Determine the [x, y] coordinate at the center of the cell enclosing the given text.  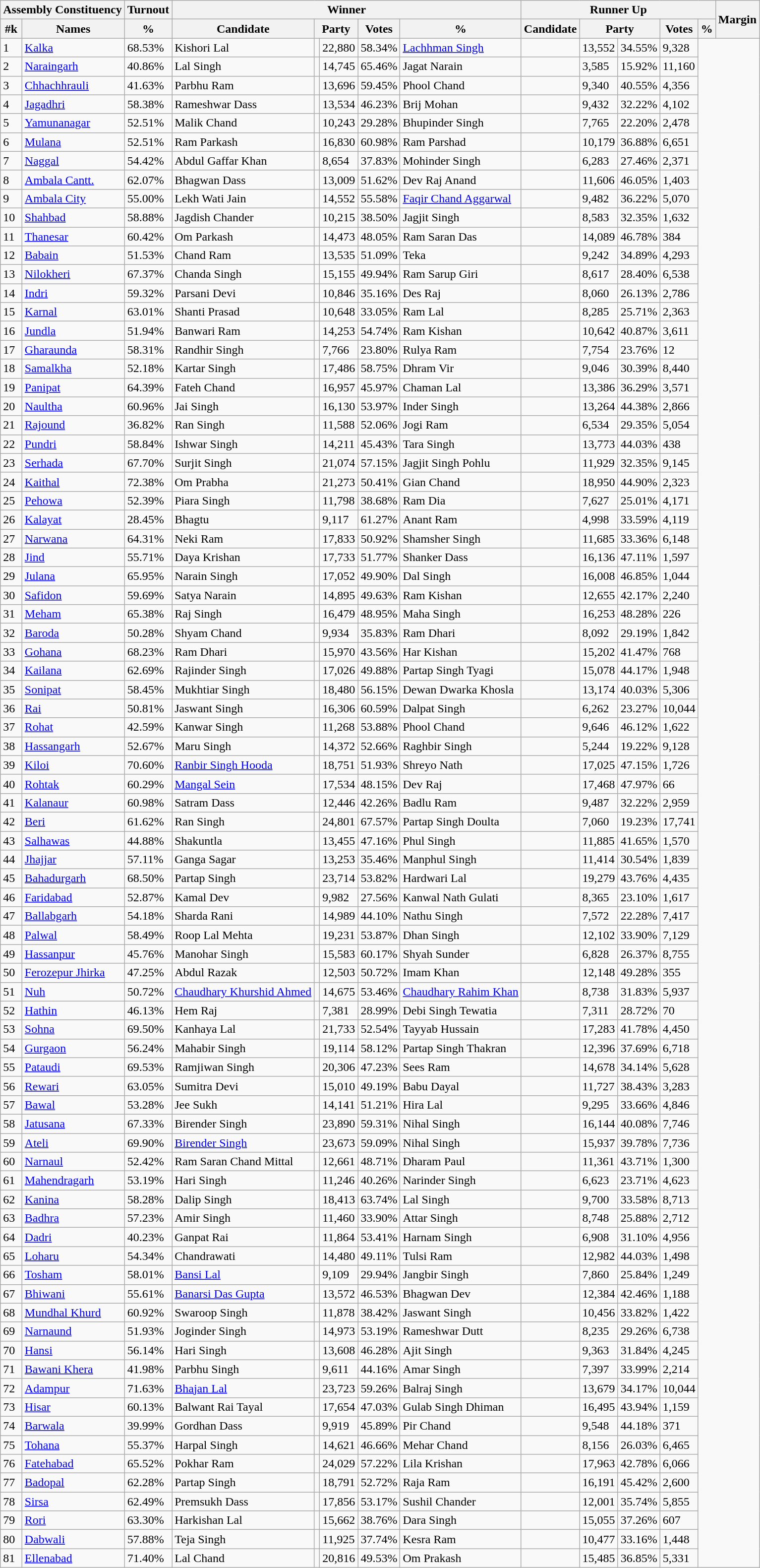
Serhada [73, 463]
44.38% [639, 406]
16,957 [339, 387]
44.18% [639, 1426]
2,600 [679, 1483]
Gian Chand [461, 482]
Samalkha [73, 369]
11,925 [339, 1539]
52.18% [148, 369]
58.31% [148, 350]
23,714 [339, 878]
44.16% [379, 1369]
Chaudhary Rahim Khan [461, 992]
Raja Ram [461, 1483]
23.80% [379, 350]
Daya Krishan [243, 558]
Piara Singh [243, 501]
15,583 [339, 954]
14,480 [339, 1256]
10,648 [339, 312]
Names [73, 29]
49.94% [379, 274]
73 [11, 1407]
19 [11, 387]
45.89% [379, 1426]
46.53% [379, 1294]
Randhir Singh [243, 350]
7,765 [599, 123]
17,486 [339, 369]
3 [11, 85]
Chanda Singh [243, 274]
15,055 [599, 1520]
55.61% [148, 1294]
5,937 [679, 992]
24,029 [339, 1464]
Sonipat [73, 690]
20 [11, 406]
57.15% [379, 463]
14,473 [339, 237]
47.11% [639, 558]
Raghbir Singh [461, 746]
Kanwar Singh [243, 727]
7,754 [599, 350]
40.23% [148, 1237]
Babu Dayal [461, 1086]
56.14% [148, 1350]
1,839 [679, 860]
Hansi [73, 1350]
1,403 [679, 180]
35 [11, 690]
Rewari [73, 1086]
16,495 [599, 1407]
5,855 [679, 1502]
Loharu [73, 1256]
Dev Raj [461, 784]
69.50% [148, 1029]
6,651 [679, 142]
Shyah Sunder [461, 954]
12,446 [339, 803]
Manohar Singh [243, 954]
Julana [73, 576]
53.97% [379, 406]
Kesra Ram [461, 1539]
39.78% [639, 1142]
34.55% [639, 48]
2,214 [679, 1369]
30 [11, 595]
2,323 [679, 482]
6,465 [679, 1445]
Shanti Prasad [243, 312]
3,571 [679, 387]
14,211 [339, 444]
58.45% [148, 690]
7,397 [599, 1369]
6,908 [599, 1237]
Ramjiwan Singh [243, 1067]
6,262 [599, 708]
13,455 [339, 841]
Sohna [73, 1029]
43.56% [379, 652]
15 [11, 312]
7,381 [339, 1010]
47.03% [379, 1407]
17,733 [339, 558]
Pundri [73, 444]
13,552 [599, 48]
Assembly Constituency [62, 10]
81 [11, 1558]
11 [11, 237]
43.76% [639, 878]
59.09% [379, 1142]
13,386 [599, 387]
16,136 [599, 558]
438 [679, 444]
56 [11, 1086]
11,798 [339, 501]
Ambala Cantt. [73, 180]
22.20% [639, 123]
16 [11, 331]
16,306 [339, 708]
60.29% [148, 784]
Harpal Singh [243, 1445]
13,572 [339, 1294]
Kartar Singh [243, 369]
Manphul Singh [461, 860]
14,678 [599, 1067]
Gharaunda [73, 350]
29.26% [639, 1331]
5,331 [679, 1558]
52.66% [379, 746]
34 [11, 671]
Mahabir Singh [243, 1048]
1,249 [679, 1275]
17 [11, 350]
Gordhan Dass [243, 1426]
Sushil Chander [461, 1502]
50.81% [148, 708]
Amir Singh [243, 1218]
59.32% [148, 293]
Partap Singh Doulta [461, 821]
2,786 [679, 293]
Har Kishan [461, 652]
18 [11, 369]
9,117 [339, 519]
17,025 [599, 765]
45.42% [639, 1483]
Rajound [73, 425]
14,089 [599, 237]
46.28% [379, 1350]
30.39% [639, 369]
49 [11, 954]
Neki Ram [243, 538]
9,646 [599, 727]
Bhagtu [243, 519]
Rameshwar Dass [243, 104]
62.07% [148, 180]
2,959 [679, 803]
52.42% [148, 1162]
1,159 [679, 1407]
30.54% [639, 860]
13,696 [339, 85]
14,141 [339, 1105]
10,642 [599, 331]
69.53% [148, 1067]
3,283 [679, 1086]
Bhupinder Singh [461, 123]
4,435 [679, 878]
Badlu Ram [461, 803]
31 [11, 614]
Jind [73, 558]
Kiloi [73, 765]
65.46% [379, 66]
15,485 [599, 1558]
Jogi Ram [461, 425]
46.66% [379, 1445]
Bhiwani [73, 1294]
13,264 [599, 406]
Shyam Chand [243, 633]
2,240 [679, 595]
68.53% [148, 48]
45 [11, 878]
13,534 [339, 104]
28 [11, 558]
Dharam Paul [461, 1162]
7,746 [679, 1124]
Turnout [148, 10]
57.88% [148, 1539]
Shamsher Singh [461, 538]
14,372 [339, 746]
45.97% [379, 387]
33.59% [639, 519]
Shreyo Nath [461, 765]
71.63% [148, 1388]
49.63% [379, 595]
Harkishan Lal [243, 1520]
12,384 [599, 1294]
Ram Lal [461, 312]
18,791 [339, 1483]
11,864 [339, 1237]
21,273 [339, 482]
41.78% [639, 1029]
9 [11, 198]
Jagjit Singh Pohlu [461, 463]
59.31% [379, 1124]
17,026 [339, 671]
9,611 [339, 1369]
16,130 [339, 406]
9,328 [679, 48]
57.11% [148, 860]
27.46% [639, 161]
Jangbir Singh [461, 1275]
Panipat [73, 387]
Balwant Rai Tayal [243, 1407]
Parbhu Ram [243, 85]
58.75% [379, 369]
Badopal [73, 1483]
55.00% [148, 198]
47.97% [639, 784]
54.34% [148, 1256]
Chaudhary Khurshid Ahmed [243, 992]
49.28% [639, 973]
22,880 [339, 48]
46.13% [148, 1010]
29.28% [379, 123]
Hem Raj [243, 1010]
Kanhaya Lal [243, 1029]
48.15% [379, 784]
7,129 [679, 935]
Shakuntla [243, 841]
8,365 [599, 897]
23.10% [639, 897]
1,422 [679, 1313]
53.17% [379, 1502]
Tosham [73, 1275]
51.21% [379, 1105]
54 [11, 1048]
Narnaul [73, 1162]
5,070 [679, 198]
36.29% [639, 387]
9,487 [599, 803]
21,074 [339, 463]
Yamunanagar [73, 123]
2 [11, 66]
5,306 [679, 690]
Ishwar Singh [243, 444]
20,306 [339, 1067]
52.54% [379, 1029]
607 [679, 1520]
1,498 [679, 1256]
Mehar Chand [461, 1445]
45.76% [148, 954]
64.31% [148, 538]
75 [11, 1445]
Jhajjar [73, 860]
9,363 [599, 1350]
31.10% [639, 1237]
15,078 [599, 671]
4,293 [679, 255]
14,552 [339, 198]
59.26% [379, 1388]
53.88% [379, 727]
1,597 [679, 558]
Inder Singh [461, 406]
8,617 [599, 274]
23,723 [339, 1388]
50.28% [148, 633]
Jagadhri [73, 104]
57 [11, 1105]
61 [11, 1181]
Kishori Lal [243, 48]
1,300 [679, 1162]
31.83% [639, 992]
49.90% [379, 576]
23,890 [339, 1124]
Safidon [73, 595]
42.46% [639, 1294]
4,998 [599, 519]
47.16% [379, 841]
58.34% [379, 48]
5 [11, 123]
22.28% [639, 916]
18,950 [599, 482]
58 [11, 1124]
11,588 [339, 425]
38.50% [379, 217]
11,878 [339, 1313]
Faridabad [73, 897]
6,148 [679, 538]
40.55% [639, 85]
1,044 [679, 576]
25.71% [639, 312]
21,733 [339, 1029]
51 [11, 992]
58.38% [148, 104]
Jatusana [73, 1124]
11,414 [599, 860]
Jagjit Singh [461, 217]
28.45% [148, 519]
17,052 [339, 576]
79 [11, 1520]
Beri [73, 821]
Ambala City [73, 198]
Shanker Dass [461, 558]
15,010 [339, 1086]
7,766 [339, 350]
Tulsi Ram [461, 1256]
Naggal [73, 161]
60.96% [148, 406]
9,242 [599, 255]
Abdul Gaffar Khan [243, 161]
Ram Parkash [243, 142]
67.57% [379, 821]
7,572 [599, 916]
52.67% [148, 746]
Salhawas [73, 841]
9,295 [599, 1105]
8,583 [599, 217]
51.09% [379, 255]
12,503 [339, 973]
33.36% [639, 538]
52.87% [148, 897]
29.94% [379, 1275]
16,830 [339, 142]
9,482 [599, 198]
Maha Singh [461, 614]
15,662 [339, 1520]
11,685 [599, 538]
Kailana [73, 671]
16,253 [599, 614]
384 [679, 237]
42 [11, 821]
37.26% [639, 1520]
48.71% [379, 1162]
17,833 [339, 538]
12,661 [339, 1162]
21 [11, 425]
Debi Singh Tewatia [461, 1010]
53.41% [379, 1237]
Kalanaur [73, 803]
33 [11, 652]
56.24% [148, 1048]
13,253 [339, 860]
10,846 [339, 293]
62.49% [148, 1502]
49.88% [379, 671]
2,371 [679, 161]
Chand Ram [243, 255]
37 [11, 727]
14 [11, 293]
77 [11, 1483]
Brij Mohan [461, 104]
10,243 [339, 123]
Faqir Chand Aggarwal [461, 198]
39.99% [148, 1426]
15,937 [599, 1142]
Naraingarh [73, 66]
Gohana [73, 652]
38 [11, 746]
60.59% [379, 708]
68.50% [148, 878]
7,311 [599, 1010]
Dalip Singh [243, 1199]
60.92% [148, 1313]
Rohtak [73, 784]
53.28% [148, 1105]
51.77% [379, 558]
7,417 [679, 916]
48.28% [639, 614]
7 [11, 161]
768 [679, 652]
63.74% [379, 1199]
65.52% [148, 1464]
Gulab Singh Dhiman [461, 1407]
Shahbad [73, 217]
51.94% [148, 331]
76 [11, 1464]
47 [11, 916]
58.49% [148, 935]
7,736 [679, 1142]
41 [11, 803]
Narwana [73, 538]
13,009 [339, 180]
6,066 [679, 1464]
44 [11, 860]
14,675 [339, 992]
Tara Singh [461, 444]
Narinder Singh [461, 1181]
26.03% [639, 1445]
9,934 [339, 633]
8,654 [339, 161]
26.37% [639, 954]
29.19% [639, 633]
Jagdish Chander [243, 217]
24,801 [339, 821]
65.38% [148, 614]
6,718 [679, 1048]
40.87% [639, 331]
68 [11, 1313]
355 [679, 973]
13,535 [339, 255]
14,895 [339, 595]
54.42% [148, 161]
40.08% [639, 1124]
7,860 [599, 1275]
11,606 [599, 180]
Dal Singh [461, 576]
47.23% [379, 1067]
12,102 [599, 935]
64.39% [148, 387]
Premsukh Dass [243, 1502]
23.27% [639, 708]
57.23% [148, 1218]
4,450 [679, 1029]
Fateh Chand [243, 387]
Teja Singh [243, 1539]
Thanesar [73, 237]
42.26% [379, 803]
9,432 [599, 104]
23,673 [339, 1142]
Kalayat [73, 519]
Ram Dia [461, 501]
57.22% [379, 1464]
1,617 [679, 897]
27 [11, 538]
Lachhman Singh [461, 48]
Raj Singh [243, 614]
Joginder Singh [243, 1331]
Banwari Ram [243, 331]
Hardwari Lal [461, 878]
4,119 [679, 519]
14,989 [339, 916]
8,755 [679, 954]
24 [11, 482]
Ram Saran Chand Mittal [243, 1162]
33.16% [639, 1539]
9,145 [679, 463]
#k [11, 29]
4,245 [679, 1350]
1,726 [679, 765]
Kaithal [73, 482]
Nuh [73, 992]
80 [11, 1539]
Tohana [73, 1445]
63.30% [148, 1520]
7,627 [599, 501]
Nilokheri [73, 274]
Sees Ram [461, 1067]
Mohinder Singh [461, 161]
Bawani Khera [73, 1369]
43.94% [639, 1407]
Adampur [73, 1388]
10,215 [339, 217]
Lekh Wati Jain [243, 198]
35.74% [639, 1502]
Imam Khan [461, 973]
38.43% [639, 1086]
13,174 [599, 690]
1,842 [679, 633]
50.92% [379, 538]
23 [11, 463]
36 [11, 708]
9,982 [339, 897]
8,738 [599, 992]
27.56% [379, 897]
Pokhar Ram [243, 1464]
Kamal Dev [243, 897]
67.37% [148, 274]
67 [11, 1294]
Ganpat Rai [243, 1237]
Ajit Singh [461, 1350]
6,623 [599, 1181]
28.99% [379, 1010]
Banarsi Das Gupta [243, 1294]
62.69% [148, 671]
Sharda Rani [243, 916]
20,816 [339, 1558]
8,748 [599, 1218]
35.83% [379, 633]
Dhan Singh [461, 935]
17,654 [339, 1407]
Phul Singh [461, 841]
4,102 [679, 104]
42.59% [148, 727]
12,148 [599, 973]
13 [11, 274]
44.90% [639, 482]
4,171 [679, 501]
34.89% [639, 255]
78 [11, 1502]
52.06% [379, 425]
Mangal Sein [243, 784]
47.15% [639, 765]
Dhram Vir [461, 369]
40.26% [379, 1181]
43.71% [639, 1162]
12,001 [599, 1502]
Pehowa [73, 501]
51.53% [148, 255]
Partap Singh Thakran [461, 1048]
11,268 [339, 727]
17,856 [339, 1502]
Mukhtiar Singh [243, 690]
1,188 [679, 1294]
63 [11, 1218]
Runner Up [618, 10]
23.71% [639, 1181]
33.58% [639, 1199]
11,160 [679, 66]
Chandrawati [243, 1256]
9,700 [599, 1199]
35.16% [379, 293]
50.41% [379, 482]
Bahadurgarh [73, 878]
55 [11, 1067]
Nathu Singh [461, 916]
Abdul Razak [243, 973]
Satya Narain [243, 595]
4,956 [679, 1237]
3,611 [679, 331]
16,008 [599, 576]
19.22% [639, 746]
58.28% [148, 1199]
58.88% [148, 217]
Mahendragarh [73, 1181]
65.95% [148, 576]
42.78% [639, 1464]
74 [11, 1426]
Baroda [73, 633]
49.19% [379, 1086]
54.74% [379, 331]
36.88% [639, 142]
9,046 [599, 369]
28.72% [639, 1010]
10,477 [599, 1539]
226 [679, 614]
Jee Sukh [243, 1105]
62 [11, 1199]
12,396 [599, 1048]
Kanwal Nath Gulati [461, 897]
26.13% [639, 293]
Satram Dass [243, 803]
1,570 [679, 841]
17,534 [339, 784]
17,468 [599, 784]
46 [11, 897]
53.87% [379, 935]
61.62% [148, 821]
Ranbir Singh Hooda [243, 765]
47.25% [148, 973]
8,060 [599, 293]
52.72% [379, 1483]
16,144 [599, 1124]
65 [11, 1256]
39 [11, 765]
6,538 [679, 274]
33.05% [379, 312]
5,244 [599, 746]
Meham [73, 614]
19,279 [599, 878]
Jagat Narain [461, 66]
Palwal [73, 935]
14,973 [339, 1331]
64 [11, 1237]
55.58% [379, 198]
46.85% [639, 576]
Ram Saran Das [461, 237]
11,361 [599, 1162]
49.11% [379, 1256]
40.03% [639, 690]
45.43% [379, 444]
16,191 [599, 1483]
1 [11, 48]
62.28% [148, 1483]
Ram Sarup Giri [461, 274]
59.45% [379, 85]
4,846 [679, 1105]
49.53% [379, 1558]
Dev Raj Anand [461, 180]
Attar Singh [461, 1218]
33.82% [639, 1313]
44.10% [379, 916]
15.92% [639, 66]
41.98% [148, 1369]
2,478 [679, 123]
4,356 [679, 85]
26 [11, 519]
Lila Krishan [461, 1464]
14,745 [339, 66]
14,253 [339, 331]
63.05% [148, 1086]
Parbhu Singh [243, 1369]
Kalka [73, 48]
12,982 [599, 1256]
43 [11, 841]
Lal Chand [243, 1558]
Narain Singh [243, 576]
41.63% [148, 85]
Anant Ram [461, 519]
25.84% [639, 1275]
10,456 [599, 1313]
Badhra [73, 1218]
60.42% [148, 237]
Kanina [73, 1199]
Hassanpur [73, 954]
46.23% [379, 104]
11,885 [599, 841]
Margin [737, 19]
Om Prakash [461, 1558]
71.40% [148, 1558]
35.46% [379, 860]
56.15% [379, 690]
46.05% [639, 180]
42.17% [639, 595]
19,231 [339, 935]
71 [11, 1369]
Dewan Dwarka Khosla [461, 690]
41.65% [639, 841]
9,128 [679, 746]
60.13% [148, 1407]
15,970 [339, 652]
17,963 [599, 1464]
54.18% [148, 916]
31.84% [639, 1350]
8,713 [679, 1199]
Harnam Singh [461, 1237]
36.85% [639, 1558]
11,246 [339, 1181]
18,480 [339, 690]
Mulana [73, 142]
67.70% [148, 463]
69.90% [148, 1142]
29.35% [639, 425]
Ferozepur Jhirka [73, 973]
36.22% [639, 198]
67.33% [148, 1124]
1,622 [679, 727]
Des Raj [461, 293]
58.84% [148, 444]
Malik Chand [243, 123]
52 [11, 1010]
40 [11, 784]
53.82% [379, 878]
51.62% [379, 180]
40.86% [148, 66]
Naultha [73, 406]
13,773 [599, 444]
371 [679, 1426]
8 [11, 180]
19.23% [639, 821]
53.46% [379, 992]
13,679 [599, 1388]
Bhagwan Dev [461, 1294]
Om Parkash [243, 237]
23.76% [639, 350]
38.42% [379, 1313]
6,738 [679, 1331]
Hisar [73, 1407]
55.71% [148, 558]
9,109 [339, 1275]
Pir Chand [461, 1426]
37.74% [379, 1539]
5,628 [679, 1067]
16,479 [339, 614]
1,632 [679, 217]
Fatehabad [73, 1464]
12,655 [599, 595]
Dadri [73, 1237]
46.78% [639, 237]
Hassangarh [73, 746]
Gurgaon [73, 1048]
Roop Lal Mehta [243, 935]
33.66% [639, 1105]
38.76% [379, 1520]
17,283 [599, 1029]
55.37% [148, 1445]
60 [11, 1162]
Teka [461, 255]
59 [11, 1142]
14,621 [339, 1445]
34.14% [639, 1067]
2,363 [679, 312]
Bhagwan Dass [243, 180]
44.17% [639, 671]
18,413 [339, 1199]
8,156 [599, 1445]
Rulya Ram [461, 350]
52.39% [148, 501]
53 [11, 1029]
37.69% [639, 1048]
15,155 [339, 274]
Hira Lal [461, 1105]
25.01% [639, 501]
Jai Singh [243, 406]
Sumitra Devi [243, 1086]
Om Prabha [243, 482]
Jundla [73, 331]
11,460 [339, 1218]
22 [11, 444]
Parsani Devi [243, 293]
Rajinder Singh [243, 671]
6,828 [599, 954]
Indri [73, 293]
72.38% [148, 482]
Chhachhrauli [73, 85]
25 [11, 501]
Narnaund [73, 1331]
Dalpat Singh [461, 708]
48 [11, 935]
44.88% [148, 841]
Bhajan Lal [243, 1388]
58.01% [148, 1275]
48.05% [379, 237]
1,448 [679, 1539]
Partap Singh Tyagi [461, 671]
6 [11, 142]
32 [11, 633]
33.99% [639, 1369]
29 [11, 576]
72 [11, 1388]
36.82% [148, 425]
2,866 [679, 406]
Dara Singh [461, 1520]
10 [11, 217]
Ganga Sagar [243, 860]
6,534 [599, 425]
70.60% [148, 765]
17,741 [679, 821]
61.27% [379, 519]
11,727 [599, 1086]
48.95% [379, 614]
34.17% [639, 1388]
59.69% [148, 595]
8,092 [599, 633]
Barwala [73, 1426]
8,285 [599, 312]
Ellenabad [73, 1558]
38.68% [379, 501]
Maru Singh [243, 746]
46.12% [639, 727]
4,623 [679, 1181]
3,585 [599, 66]
Bansi Lal [243, 1275]
15,202 [599, 652]
60.17% [379, 954]
6,283 [599, 161]
Winner [347, 10]
Rameshwar Dutt [461, 1331]
Pataudi [73, 1067]
Amar Singh [461, 1369]
2,712 [679, 1218]
50 [11, 973]
Dabwali [73, 1539]
8,235 [599, 1331]
7,060 [599, 821]
Ram Parshad [461, 142]
Bawal [73, 1105]
Karnal [73, 312]
4 [11, 104]
25.88% [639, 1218]
10,179 [599, 142]
9,340 [599, 85]
Surjit Singh [243, 463]
Babain [73, 255]
41.47% [639, 652]
9,919 [339, 1426]
13,608 [339, 1350]
9,548 [599, 1426]
11,929 [599, 463]
5,054 [679, 425]
68.23% [148, 652]
Mundhal Khurd [73, 1313]
Rohat [73, 727]
19,114 [339, 1048]
Sirsa [73, 1502]
Rori [73, 1520]
8,440 [679, 369]
28.40% [639, 274]
58.12% [379, 1048]
Rai [73, 708]
Ateli [73, 1142]
Ballabgarh [73, 916]
63.01% [148, 312]
Chaman Lal [461, 387]
Balraj Singh [461, 1388]
1,948 [679, 671]
69 [11, 1331]
Swaroop Singh [243, 1313]
Hathin [73, 1010]
Tayyab Hussain [461, 1029]
37.83% [379, 161]
18,751 [339, 765]
